Search for the cell housing the specified text and yield its (x, y) center coordinate. 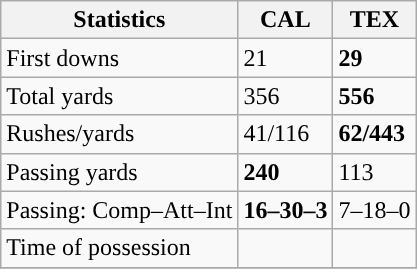
16–30–3 (286, 210)
41/116 (286, 134)
29 (374, 58)
Passing yards (120, 172)
113 (374, 172)
Rushes/yards (120, 134)
7–18–0 (374, 210)
21 (286, 58)
356 (286, 96)
CAL (286, 20)
Total yards (120, 96)
62/443 (374, 134)
Statistics (120, 20)
First downs (120, 58)
556 (374, 96)
TEX (374, 20)
240 (286, 172)
Passing: Comp–Att–Int (120, 210)
Time of possession (120, 248)
